Scan for the cell matching the given text and deliver its [X, Y] coordinate at center. 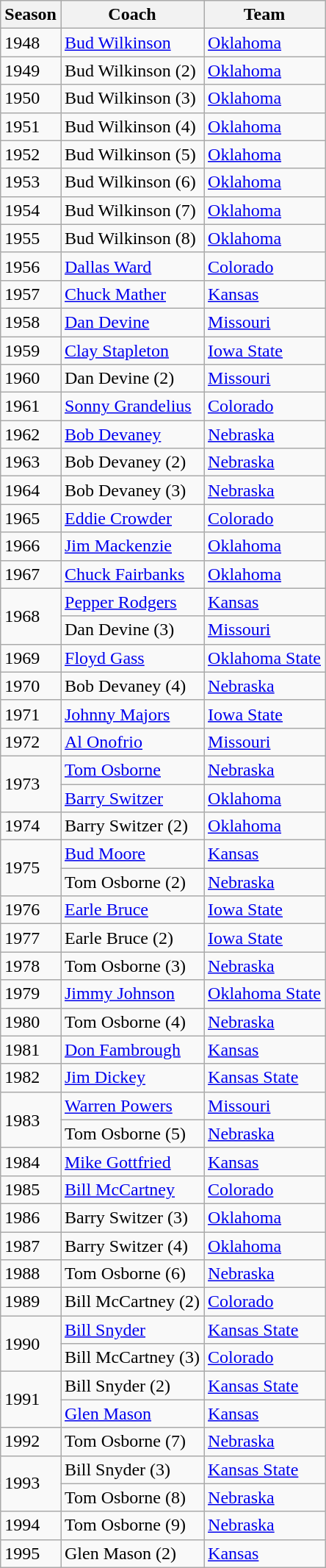
1991 [31, 1400]
Barry Switzer (2) [132, 826]
Tom Osborne (6) [132, 1274]
1963 [31, 462]
Bob Devaney (2) [132, 462]
Bill McCartney (3) [132, 1358]
1995 [31, 1553]
1994 [31, 1525]
Don Fambrough [132, 1050]
1981 [31, 1050]
1990 [31, 1344]
Bud Wilkinson (7) [132, 210]
1974 [31, 826]
Floyd Gass [132, 658]
1984 [31, 1161]
1976 [31, 910]
Tom Osborne (4) [132, 1022]
Eddie Crowder [132, 518]
1950 [31, 99]
Dan Devine (2) [132, 379]
Sonny Grandelius [132, 407]
1961 [31, 407]
1969 [31, 658]
1987 [31, 1246]
Warren Powers [132, 1106]
1992 [31, 1442]
1964 [31, 490]
1988 [31, 1274]
Bill McCartney (2) [132, 1302]
Bob Devaney (4) [132, 686]
Bud Wilkinson (4) [132, 126]
Dallas Ward [132, 266]
1951 [31, 126]
1953 [31, 182]
Glen Mason (2) [132, 1553]
1983 [31, 1120]
Tom Osborne (8) [132, 1497]
Dan Devine [132, 322]
1975 [31, 868]
Bud Wilkinson (3) [132, 99]
1965 [31, 518]
Jim Mackenzie [132, 546]
Bud Wilkinson [132, 43]
Bud Wilkinson (8) [132, 238]
Barry Switzer (4) [132, 1246]
Chuck Mather [132, 294]
Earle Bruce (2) [132, 938]
Jimmy Johnson [132, 994]
Tom Osborne (3) [132, 966]
1962 [31, 434]
Tom Osborne (9) [132, 1525]
1957 [31, 294]
Bud Moore [132, 854]
Coach [132, 15]
1985 [31, 1189]
Pepper Rodgers [132, 602]
Bill Snyder (3) [132, 1469]
Barry Switzer [132, 798]
Barry Switzer (3) [132, 1217]
Bill McCartney [132, 1189]
Bill Snyder (2) [132, 1386]
1986 [31, 1217]
1989 [31, 1302]
Bud Wilkinson (5) [132, 154]
1948 [31, 43]
1979 [31, 994]
Jim Dickey [132, 1078]
Bob Devaney [132, 434]
1980 [31, 1022]
1993 [31, 1483]
1977 [31, 938]
1958 [31, 322]
Glen Mason [132, 1414]
Clay Stapleton [132, 351]
1949 [31, 71]
1968 [31, 616]
Chuck Fairbanks [132, 574]
1973 [31, 784]
Bill Snyder [132, 1330]
Al Onofrio [132, 742]
1960 [31, 379]
1966 [31, 546]
Earle Bruce [132, 910]
Bud Wilkinson (6) [132, 182]
1970 [31, 686]
1955 [31, 238]
1972 [31, 742]
1971 [31, 714]
1959 [31, 351]
Tom Osborne (7) [132, 1442]
Tom Osborne (5) [132, 1134]
1978 [31, 966]
Bud Wilkinson (2) [132, 71]
1956 [31, 266]
1952 [31, 154]
Team [264, 15]
Dan Devine (3) [132, 630]
1954 [31, 210]
Johnny Majors [132, 714]
Tom Osborne [132, 770]
1967 [31, 574]
Tom Osborne (2) [132, 882]
Mike Gottfried [132, 1161]
Season [31, 15]
1982 [31, 1078]
Bob Devaney (3) [132, 490]
